Return [X, Y] of the center of cell containing provided text 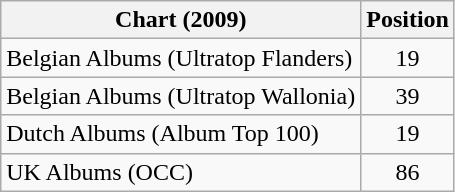
Belgian Albums (Ultratop Wallonia) [181, 96]
Belgian Albums (Ultratop Flanders) [181, 58]
39 [408, 96]
Dutch Albums (Album Top 100) [181, 134]
86 [408, 172]
Chart (2009) [181, 20]
Position [408, 20]
UK Albums (OCC) [181, 172]
